Find where the given text appears and provide that cell's center as [X, Y] coordinate. 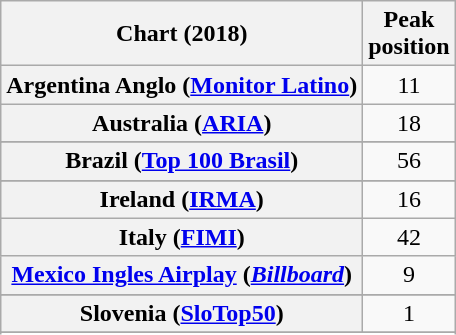
18 [409, 123]
Italy (FIMI) [182, 237]
42 [409, 237]
Argentina Anglo (Monitor Latino) [182, 85]
Slovenia (SloTop50) [182, 313]
Mexico Ingles Airplay (Billboard) [182, 275]
56 [409, 161]
9 [409, 275]
Chart (2018) [182, 34]
11 [409, 85]
16 [409, 199]
Ireland (IRMA) [182, 199]
1 [409, 313]
Australia (ARIA) [182, 123]
Peakposition [409, 34]
Brazil (Top 100 Brasil) [182, 161]
